Determine the (x, y) coordinate at the center of the cell enclosing the given text.  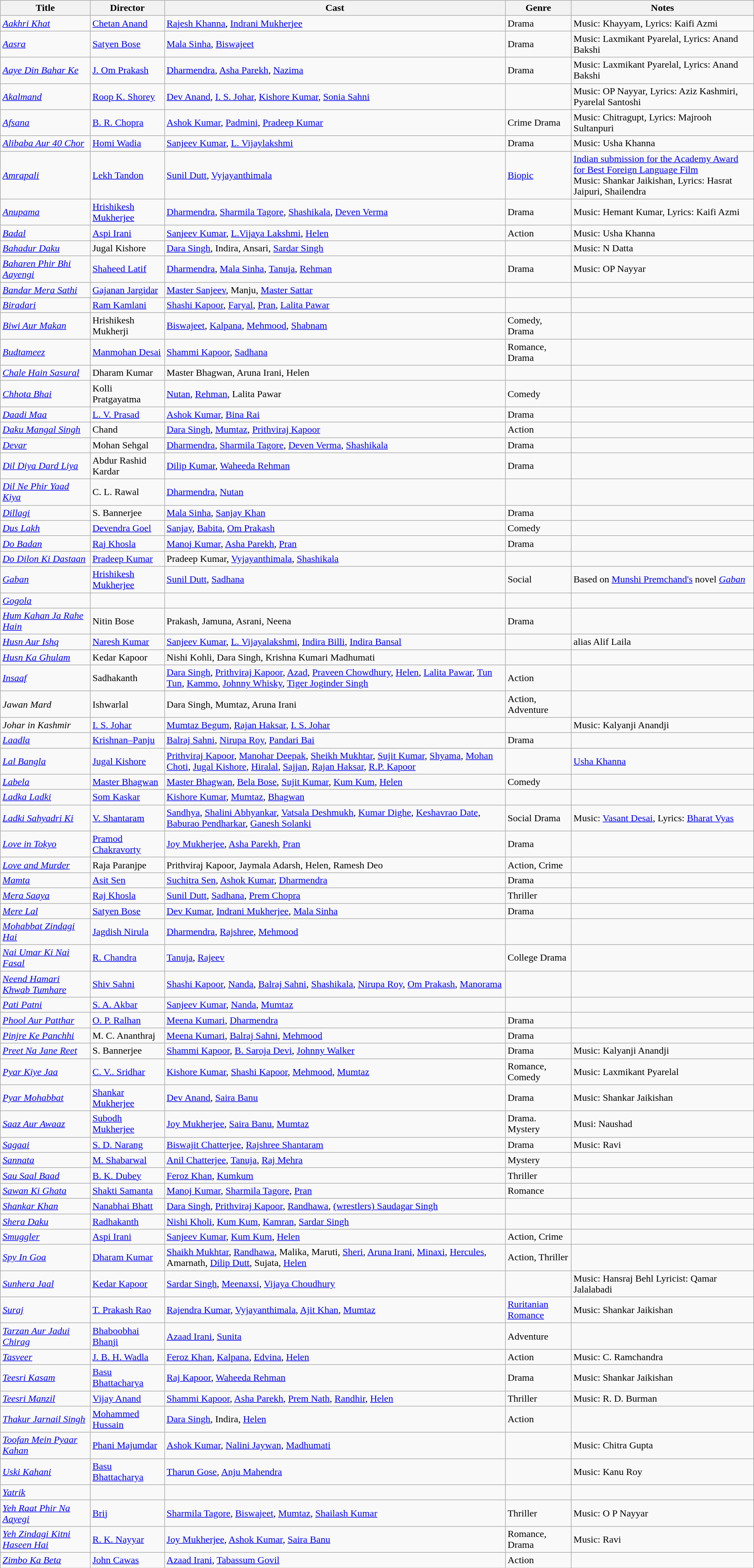
alias Alif Laila (662, 642)
Music: OP Nayyar, Lyrics: Aziz Kashmiri, Pyarelal Santoshi (662, 97)
Ishwarlal (127, 704)
Love in Tokyo (45, 844)
Anil Chatterjee, Tanuja, Raj Mehra (335, 1160)
Sanjeev Kumar, L. Vijaylakshmi (335, 143)
Pramod Chakravorty (127, 844)
Manmohan Desai (127, 352)
Hrishikesh Mukherji (127, 326)
Dara Singh, Indira, Ansari, Sardar Singh (335, 248)
Suraj (45, 1310)
Dil Ne Phir Yaad Kiya (45, 492)
Shammi Kapoor, Sadhana (335, 352)
Jagdish Nirula (127, 932)
Music: OP Nayyar (662, 269)
Husn Ka Ghulam (45, 657)
Uski Kahani (45, 1472)
Biswajeet, Kalpana, Mehmood, Shabnam (335, 326)
College Drama (539, 958)
Bahadur Daku (45, 248)
S. D. Narang (127, 1145)
B. K. Dubey (127, 1175)
Dev Anand, I. S. Johar, Kishore Kumar, Sonia Sahni (335, 97)
J. B. H. Wadla (127, 1357)
Dharmendra, Mala Sinha, Tanuja, Rehman (335, 269)
Director (127, 8)
Meena Kumari, Balraj Sahni, Mehmood (335, 1036)
Suchitra Sen, Ashok Kumar, Dharmendra (335, 880)
Dharmendra, Sharmila Tagore, Shashikala, Deven Verma (335, 212)
Prithviraj Kapoor, Jaymala Adarsh, Helen, Ramesh Deo (335, 865)
Dil Diya Dard Liya (45, 466)
Shammi Kapoor, B. Saroja Devi, Johnny Walker (335, 1051)
Gajanan Jargidar (127, 290)
Kishore Kumar, Shashi Kapoor, Mehmood, Mumtaz (335, 1071)
B. R. Chopra (127, 122)
Mala Sinha, Sanjay Khan (335, 513)
Feroz Khan, Kalpana, Edvina, Helen (335, 1357)
Biradari (45, 305)
Lekh Tandon (127, 175)
Preet Na Jane Reet (45, 1051)
Chand (127, 430)
Feroz Khan, Kumkum (335, 1175)
Music: C. Ramchandra (662, 1357)
Laadla (45, 740)
Rajesh Khanna, Indrani Mukherjee (335, 23)
Music: R. D. Burman (662, 1398)
Dara Singh, Prithviraj Kapoor, Azad, Praveen Chowdhury, Helen, Lalita Pawar, Tun Tun, Kammo, Johnny Whisky, Tiger Joginder Singh (335, 678)
Crime Drama (539, 122)
Radhakanth (127, 1222)
Romance, Comedy (539, 1071)
Sanjeev Kumar, Kum Kum, Helen (335, 1237)
Sunil Dutt, Sadhana, Prem Chopra (335, 895)
Devar (45, 445)
Joy Mukherjee, Ashok Kumar, Saira Banu (335, 1539)
Music: Vasant Desai, Lyrics: Bharat Vyas (662, 818)
Sanjay, Babita, Om Prakash (335, 528)
Sunhera Jaal (45, 1284)
Action, Adventure (539, 704)
Subodh Mukherjee (127, 1124)
Dus Lakh (45, 528)
Shashi Kapoor, Nanda, Balraj Sahni, Shashikala, Nirupa Roy, Om Prakash, Manorama (335, 984)
Dara Singh, Prithviraj Kapoor, Randhawa, (wrestlers) Saudagar Singh (335, 1206)
Music: Chitra Gupta (662, 1445)
Husn Aur Ishq (45, 642)
Dharmendra, Sharmila Tagore, Deven Verma, Shashikala (335, 445)
Sawan Ki Ghata (45, 1191)
M. C. Ananthraj (127, 1036)
Saaz Aur Awaaz (45, 1124)
Sau Saal Baad (45, 1175)
J. Om Prakash (127, 70)
Prithviraj Kapoor, Manohar Deepak, Sheikh Mukhtar, Sujit Kumar, Shyama, Mohan Choti, Jugal Kishore, Hiralal, Sajjan, Rajan Haksar, R.P. Kapoor (335, 761)
Som Kaskar (127, 797)
Based on Munshi Premchand's novel Gaban (662, 579)
Social Drama (539, 818)
Dev Kumar, Indrani Mukherjee, Mala Sinha (335, 911)
Shiv Sahni (127, 984)
Mera Saaya (45, 895)
Zimbo Ka Beta (45, 1560)
Lal Bangla (45, 761)
Jawan Mard (45, 704)
Yeh Zindagi Kitni Haseen Hai (45, 1539)
Comedy, Drama (539, 326)
Shaikh Mukhtar, Randhawa, Malika, Maruti, Sheri, Aruna Irani, Minaxi, Hercules, Amarnath, Dilip Dutt, Sujata, Helen (335, 1257)
Insaaf (45, 678)
Asit Sen (127, 880)
Shakti Samanta (127, 1191)
Notes (662, 8)
Music: Hansraj Behl Lyricist: Qamar Jalalabadi (662, 1284)
Pinjre Ke Panchhi (45, 1036)
Prakash, Jamuna, Asrani, Neena (335, 621)
Master Bhagwan, Aruna Irani, Helen (335, 373)
Homi Wadia (127, 143)
Usha Khanna (662, 761)
Master Bhagwan, Bela Bose, Sujit Kumar, Kum Kum, Helen (335, 782)
Shankar Mukherjee (127, 1098)
Music: Kanu Roy (662, 1472)
Mamta (45, 880)
Indian submission for the Academy Award for Best Foreign Language FilmMusic: Shankar Jaikishan, Lyrics: Hasrat Jaipuri, Shailendra (662, 175)
Smuggler (45, 1237)
John Cawas (127, 1560)
Dev Anand, Saira Banu (335, 1098)
Kishore Kumar, Mumtaz, Bhagwan (335, 797)
Pyar Mohabbat (45, 1098)
Baharen Phir Bhi Aayengi (45, 269)
Phani Majumdar (127, 1445)
Mere Lal (45, 911)
Badal (45, 233)
Manoj Kumar, Asha Parekh, Pran (335, 543)
Tarzan Aur Jadui Chirag (45, 1336)
Phool Aur Patthar (45, 1020)
Shera Daku (45, 1222)
Music: Chitragupt, Lyrics: Majrooh Sultanpuri (662, 122)
R. K. Nayyar (127, 1539)
Azaad Irani, Tabassum Govil (335, 1560)
Chale Hain Sasural (45, 373)
Nutan, Rehman, Lalita Pawar (335, 394)
Do Badan (45, 543)
Ashok Kumar, Nalini Jaywan, Madhumati (335, 1445)
Anupama (45, 212)
Yeh Raat Phir Na Aayegi (45, 1513)
C. L. Rawal (127, 492)
Ladka Ladki (45, 797)
Aasra (45, 44)
Dillagi (45, 513)
Tharun Gose, Anju Mahendra (335, 1472)
Shaheed Latif (127, 269)
Dilip Kumar, Waheeda Rehman (335, 466)
Alibaba Aur 40 Chor (45, 143)
Brij (127, 1513)
C. V.. Sridhar (127, 1071)
Meena Kumari, Dharmendra (335, 1020)
Afsana (45, 122)
R. Chandra (127, 958)
Shashi Kapoor, Faryal, Pran, Lalita Pawar (335, 305)
Chhota Bhai (45, 394)
Mohan Sehgal (127, 445)
Ashok Kumar, Padmini, Pradeep Kumar (335, 122)
Sagaai (45, 1145)
Devendra Goel (127, 528)
Nai Umar Ki Nai Fasal (45, 958)
Balraj Sahni, Nirupa Roy, Pandari Bai (335, 740)
L. V. Prasad (127, 414)
Nishi Kholi, Kum Kum, Kamran, Sardar Singh (335, 1222)
Sanjeev Kumar, L.Vijaya Lakshmi, Helen (335, 233)
Sadhakanth (127, 678)
Aakhri Khat (45, 23)
Action, Thriller (539, 1257)
Mohabbat Zindagi Hai (45, 932)
Cast (335, 8)
Neend Hamari Khwab Tumhare (45, 984)
Raja Paranjpe (127, 865)
Ram Kamlani (127, 305)
Sanjeev Kumar, Nanda, Mumtaz (335, 1005)
Pyar Kiye Jaa (45, 1071)
Bhaboobhai Bhanji (127, 1336)
Labela (45, 782)
Dara Singh, Mumtaz, Prithviraj Kapoor (335, 430)
Dharmendra, Rajshree, Mehmood (335, 932)
Music: Laxmikant Pyarelal (662, 1071)
Nitin Bose (127, 621)
Ladki Sahyadri Ki (45, 818)
Joy Mukherjee, Asha Parekh, Pran (335, 844)
Joy Mukherjee, Saira Banu, Mumtaz (335, 1124)
Biswajit Chatterjee, Rajshree Shantaram (335, 1145)
Manoj Kumar, Sharmila Tagore, Pran (335, 1191)
Adventure (539, 1336)
Thakur Jarnail Singh (45, 1419)
Chetan Anand (127, 23)
Budtameez (45, 352)
M. Shabarwal (127, 1160)
Spy In Goa (45, 1257)
Mala Sinha, Biswajeet (335, 44)
Pati Patni (45, 1005)
Kolli Pratgayatma (127, 394)
Romance (539, 1191)
Sardar Singh, Meenaxsi, Vijaya Choudhury (335, 1284)
Toofan Mein Pyaar Kahan (45, 1445)
Biopic (539, 175)
Music: N Datta (662, 248)
Dharmendra, Nutan (335, 492)
Love and Murder (45, 865)
Teesri Manzil (45, 1398)
Music: Hemant Kumar, Lyrics: Kaifi Azmi (662, 212)
Bandar Mera Sathi (45, 290)
Sandhya, Shalini Abhyankar, Vatsala Deshmukh, Kumar Dighe, Keshavrao Date, Baburao Pendharkar, Ganesh Solanki (335, 818)
V. Shantaram (127, 818)
Dara Singh, Indira, Helen (335, 1419)
Yatrik (45, 1492)
Pradeep Kumar, Vyjayanthimala, Shashikala (335, 559)
Mumtaz Begum, Rajan Haksar, I. S. Johar (335, 725)
Master Sanjeev, Manju, Master Sattar (335, 290)
Do Dilon Ki Dastaan (45, 559)
Nishi Kohli, Dara Singh, Krishna Kumari Madhumati (335, 657)
Amrapali (45, 175)
Abdur Rashid Kardar (127, 466)
Gogola (45, 601)
Johar in Kashmir (45, 725)
Pradeep Kumar (127, 559)
Shankar Khan (45, 1206)
Sanjeev Kumar, L. Vijayalakshmi, Indira Billi, Indira Bansal (335, 642)
Hum Kahan Ja Rahe Hain (45, 621)
Aaye Din Bahar Ke (45, 70)
Musi: Naushad (662, 1124)
Gaban (45, 579)
Music: Khayyam, Lyrics: Kaifi Azmi (662, 23)
Tasveer (45, 1357)
Music: O P Nayyar (662, 1513)
Azaad Irani, Sunita (335, 1336)
Naresh Kumar (127, 642)
Daadi Maa (45, 414)
Drama. Mystery (539, 1124)
T. Prakash Rao (127, 1310)
Krishnan–Panju (127, 740)
O. P. Ralhan (127, 1020)
Sharmila Tagore, Biswajeet, Mumtaz, Shailash Kumar (335, 1513)
Mohammed Hussain (127, 1419)
Nanabhai Bhatt (127, 1206)
Dharmendra, Asha Parekh, Nazima (335, 70)
Dara Singh, Mumtaz, Aruna Irani (335, 704)
Roop K. Shorey (127, 97)
Mystery (539, 1160)
Rajendra Kumar, Vyjayanthimala, Ajit Khan, Mumtaz (335, 1310)
Tanuja, Rajeev (335, 958)
Raj Kapoor, Waheeda Rehman (335, 1377)
Ashok Kumar, Bina Rai (335, 414)
Shammi Kapoor, Asha Parekh, Prem Nath, Randhir, Helen (335, 1398)
Biwi Aur Makan (45, 326)
Teesri Kasam (45, 1377)
Sunil Dutt, Vyjayanthimala (335, 175)
Ruritanian Romance (539, 1310)
Akalmand (45, 97)
Sannata (45, 1160)
Title (45, 8)
Daku Mangal Singh (45, 430)
Social (539, 579)
I. S. Johar (127, 725)
Genre (539, 8)
Vijay Anand (127, 1398)
Sunil Dutt, Sadhana (335, 579)
Master Bhagwan (127, 782)
S. A. Akbar (127, 1005)
